For the text-containing cell, return its midpoint in (x, y) coordinate format. 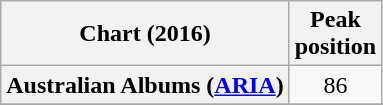
Chart (2016) (145, 34)
Australian Albums (ARIA) (145, 85)
Peak position (335, 34)
86 (335, 85)
